Return the [x, y] coordinate for the center point of the cell that contains the specified text.  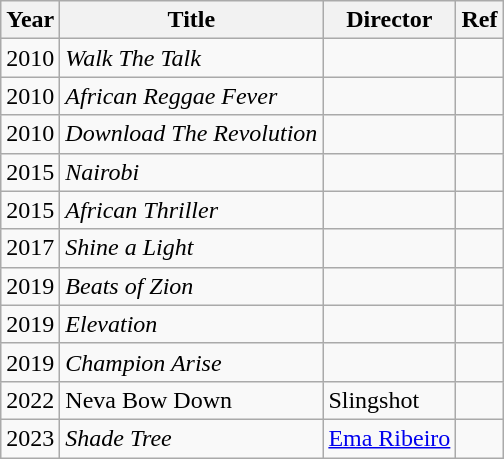
Slingshot [390, 400]
Director [390, 20]
Ref [480, 20]
Shade Tree [192, 438]
Title [192, 20]
Elevation [192, 324]
African Thriller [192, 210]
African Reggae Fever [192, 96]
Neva Bow Down [192, 400]
2022 [30, 400]
Nairobi [192, 172]
2017 [30, 248]
Ema Ribeiro [390, 438]
Download The Revolution [192, 134]
2023 [30, 438]
Champion Arise [192, 362]
Year [30, 20]
Walk The Talk [192, 58]
Beats of Zion [192, 286]
Shine a Light [192, 248]
